Locate the cell with the specified text and output its [X, Y] center coordinate. 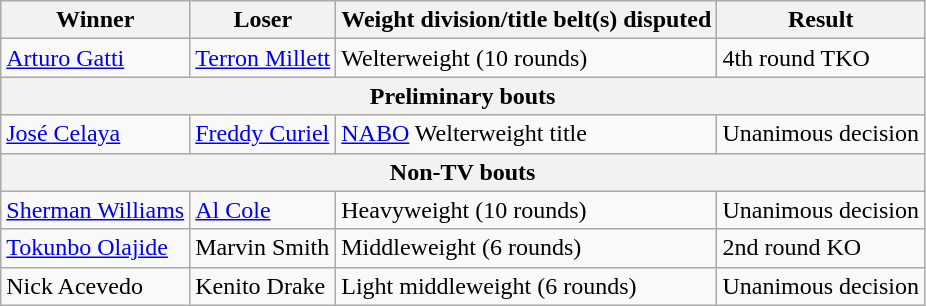
4th round TKO [821, 58]
Tokunbo Olajide [96, 248]
Arturo Gatti [96, 58]
Preliminary bouts [463, 96]
Al Cole [263, 210]
José Celaya [96, 134]
Freddy Curiel [263, 134]
Terron Millett [263, 58]
2nd round KO [821, 248]
Result [821, 20]
Welterweight (10 rounds) [526, 58]
Kenito Drake [263, 286]
Nick Acevedo [96, 286]
NABO Welterweight title [526, 134]
Sherman Williams [96, 210]
Winner [96, 20]
Marvin Smith [263, 248]
Weight division/title belt(s) disputed [526, 20]
Light middleweight (6 rounds) [526, 286]
Heavyweight (10 rounds) [526, 210]
Loser [263, 20]
Non-TV bouts [463, 172]
Middleweight (6 rounds) [526, 248]
